Scan for the cell matching the given text and deliver its (X, Y) coordinate at center. 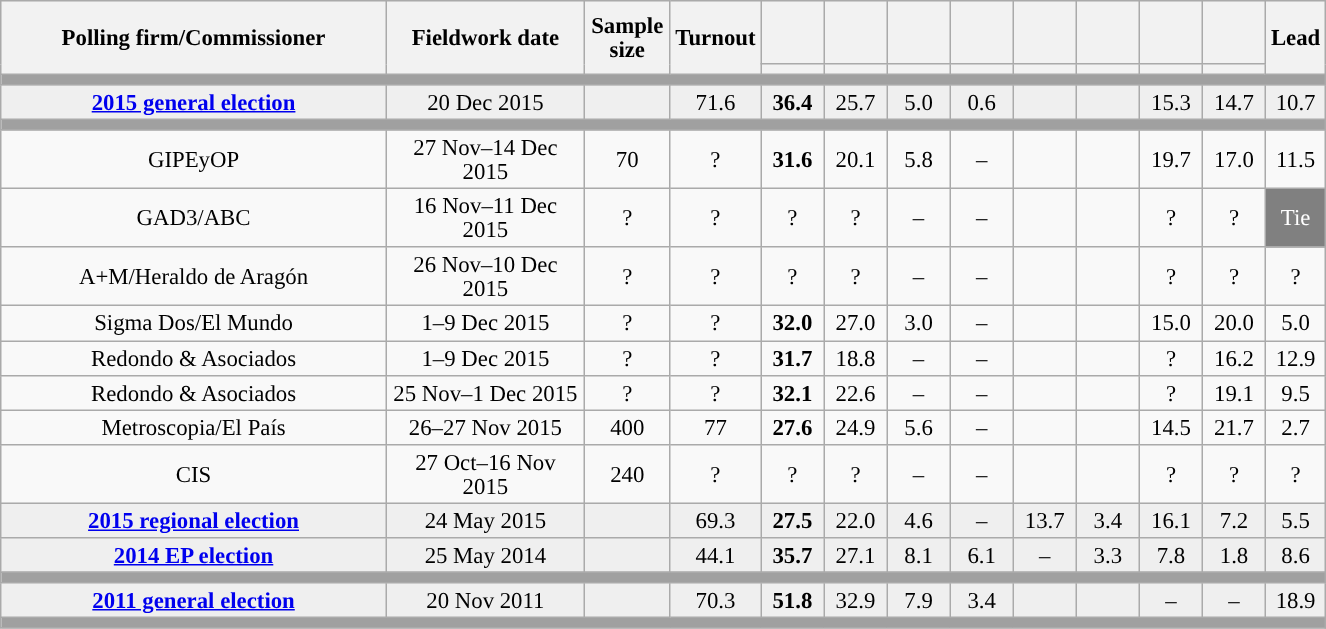
Fieldwork date (485, 38)
Sample size (627, 38)
20 Dec 2015 (485, 102)
Turnout (716, 38)
27 Nov–14 Dec 2015 (485, 160)
GIPEyOP (194, 160)
27.5 (792, 520)
22.6 (856, 392)
2015 general election (194, 102)
16.1 (1170, 520)
12.9 (1296, 358)
Metroscopia/El País (194, 428)
Tie (1296, 218)
32.9 (856, 600)
32.1 (792, 392)
400 (627, 428)
14.5 (1170, 428)
GAD3/ABC (194, 218)
240 (627, 474)
8.1 (918, 556)
25 May 2014 (485, 556)
15.0 (1170, 324)
Lead (1296, 38)
71.6 (716, 102)
36.4 (792, 102)
24 May 2015 (485, 520)
Polling firm/Commissioner (194, 38)
5.5 (1296, 520)
18.9 (1296, 600)
5.6 (918, 428)
7.8 (1170, 556)
9.5 (1296, 392)
70 (627, 160)
13.7 (1044, 520)
27.1 (856, 556)
16.2 (1234, 358)
7.2 (1234, 520)
21.7 (1234, 428)
69.3 (716, 520)
27.6 (792, 428)
32.0 (792, 324)
14.7 (1234, 102)
Sigma Dos/El Mundo (194, 324)
44.1 (716, 556)
20 Nov 2011 (485, 600)
31.7 (792, 358)
4.6 (918, 520)
2.7 (1296, 428)
77 (716, 428)
19.1 (1234, 392)
7.9 (918, 600)
1.8 (1234, 556)
11.5 (1296, 160)
51.8 (792, 600)
20.0 (1234, 324)
18.8 (856, 358)
70.3 (716, 600)
25 Nov–1 Dec 2015 (485, 392)
16 Nov–11 Dec 2015 (485, 218)
CIS (194, 474)
2011 general election (194, 600)
27.0 (856, 324)
15.3 (1170, 102)
0.6 (982, 102)
17.0 (1234, 160)
31.6 (792, 160)
2014 EP election (194, 556)
20.1 (856, 160)
24.9 (856, 428)
27 Oct–16 Nov 2015 (485, 474)
26 Nov–10 Dec 2015 (485, 278)
26–27 Nov 2015 (485, 428)
2015 regional election (194, 520)
3.0 (918, 324)
5.8 (918, 160)
6.1 (982, 556)
22.0 (856, 520)
10.7 (1296, 102)
25.7 (856, 102)
8.6 (1296, 556)
19.7 (1170, 160)
3.3 (1108, 556)
35.7 (792, 556)
A+M/Heraldo de Aragón (194, 278)
